Find where the given text appears and provide that cell's center as (x, y) coordinate. 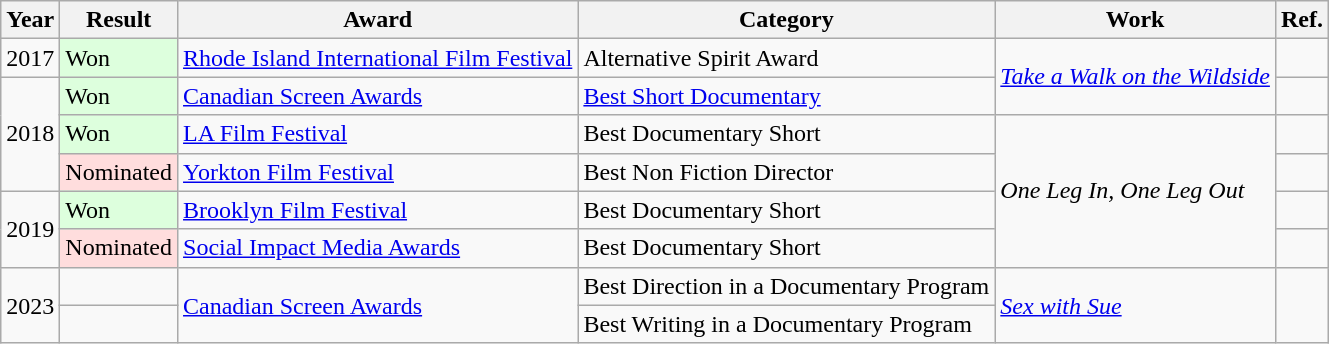
Ref. (1302, 20)
LA Film Festival (378, 134)
Alternative Spirit Award (786, 58)
Best Short Documentary (786, 96)
Year (30, 20)
Result (119, 20)
Social Impact Media Awards (378, 248)
Yorkton Film Festival (378, 172)
Category (786, 20)
Rhode Island International Film Festival (378, 58)
Take a Walk on the Wildside (1136, 77)
Work (1136, 20)
2019 (30, 229)
Best Writing in a Documentary Program (786, 324)
Award (378, 20)
Brooklyn Film Festival (378, 210)
2017 (30, 58)
Sex with Sue (1136, 305)
2023 (30, 305)
One Leg In, One Leg Out (1136, 191)
Best Direction in a Documentary Program (786, 286)
Best Non Fiction Director (786, 172)
2018 (30, 134)
